Search for the cell housing the specified text and yield its [x, y] center coordinate. 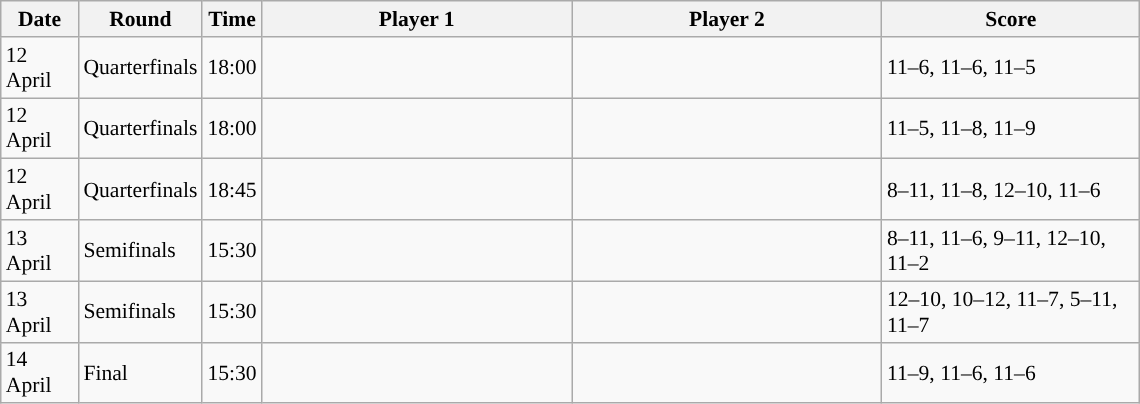
18:45 [232, 190]
11–6, 11–6, 11–5 [1011, 68]
Time [232, 19]
Date [40, 19]
11–9, 11–6, 11–6 [1011, 372]
Round [140, 19]
Score [1011, 19]
Player 2 [727, 19]
12–10, 10–12, 11–7, 5–11, 11–7 [1011, 312]
8–11, 11–8, 12–10, 11–6 [1011, 190]
14 April [40, 372]
11–5, 11–8, 11–9 [1011, 128]
8–11, 11–6, 9–11, 12–10, 11–2 [1011, 250]
Final [140, 372]
Player 1 [417, 19]
